Detect which cell encompasses the target text, then output its [X, Y] center coordinate. 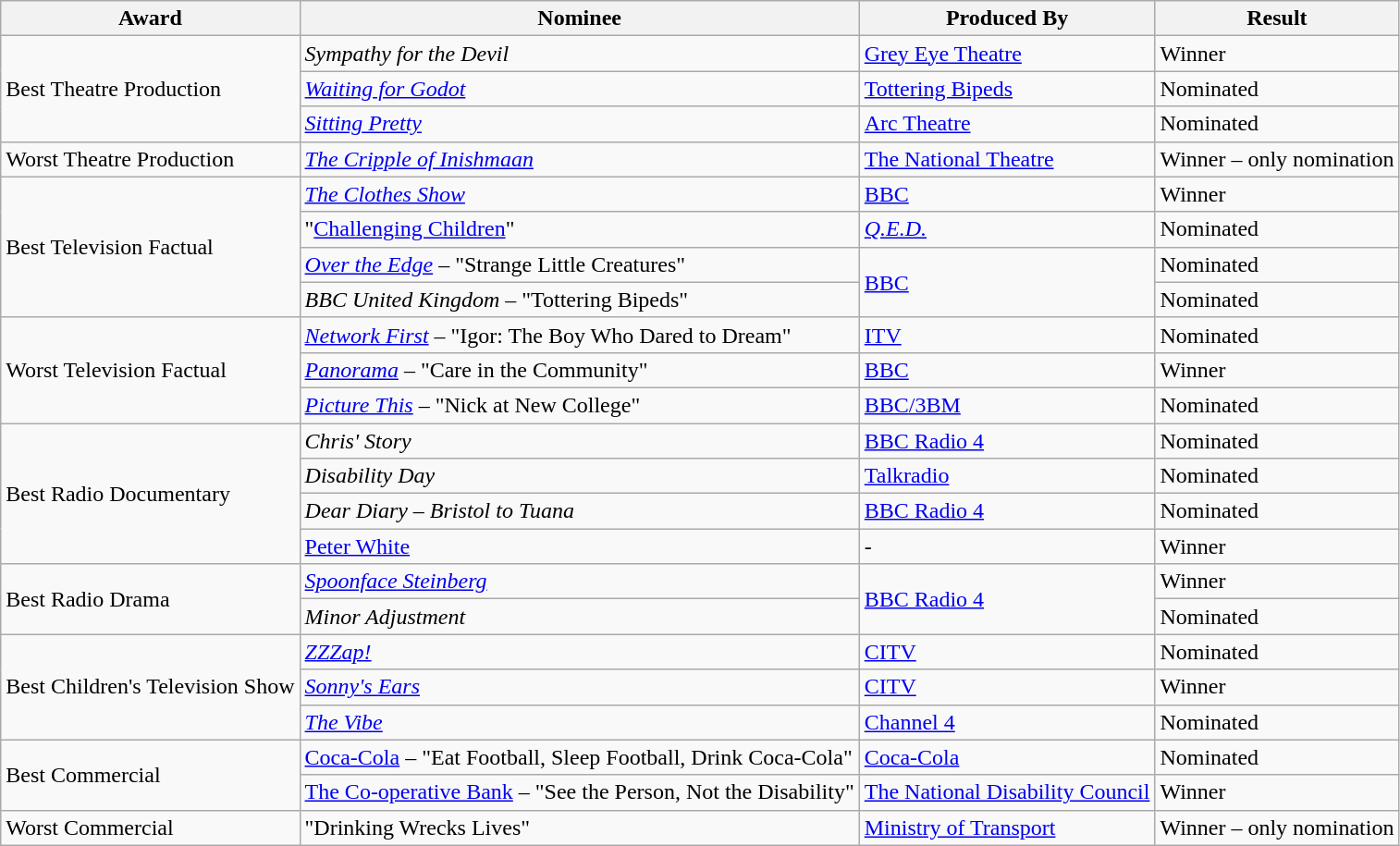
Tottering Bipeds [1007, 89]
Worst Commercial [150, 828]
Worst Theatre Production [150, 159]
- [1007, 546]
The Co-operative Bank – "See the Person, Not the Disability" [579, 792]
Produced By [1007, 18]
Grey Eye Theatre [1007, 54]
The National Theatre [1007, 159]
Spoonface Steinberg [579, 582]
Award [150, 18]
Best Radio Drama [150, 599]
Result [1277, 18]
Network First – "Igor: The Boy Who Dared to Dream" [579, 335]
Peter White [579, 546]
Ministry of Transport [1007, 828]
Best Children's Television Show [150, 687]
Minor Adjustment [579, 617]
The Vibe [579, 722]
"Challenging Children" [579, 229]
Sympathy for the Devil [579, 54]
BBC United Kingdom – "Tottering Bipeds" [579, 300]
Nominee [579, 18]
Talkradio [1007, 476]
Best Radio Documentary [150, 494]
Arc Theatre [1007, 124]
Best Theatre Production [150, 89]
Channel 4 [1007, 722]
Q.E.D. [1007, 229]
Best Commercial [150, 775]
Chris' Story [579, 441]
Worst Television Factual [150, 370]
"Drinking Wrecks Lives" [579, 828]
Waiting for Godot [579, 89]
Coca-Cola [1007, 757]
Sitting Pretty [579, 124]
ZZZap! [579, 652]
The Clothes Show [579, 194]
Dear Diary – Bristol to Tuana [579, 511]
Picture This – "Nick at New College" [579, 405]
Disability Day [579, 476]
Panorama – "Care in the Community" [579, 370]
Best Television Factual [150, 247]
ITV [1007, 335]
Over the Edge – "Strange Little Creatures" [579, 264]
Coca-Cola – "Eat Football, Sleep Football, Drink Coca-Cola" [579, 757]
BBC/3BM [1007, 405]
Sonny's Ears [579, 687]
The National Disability Council [1007, 792]
The Cripple of Inishmaan [579, 159]
